From the cell containing the given text, extract its center point as (x, y) coordinate. 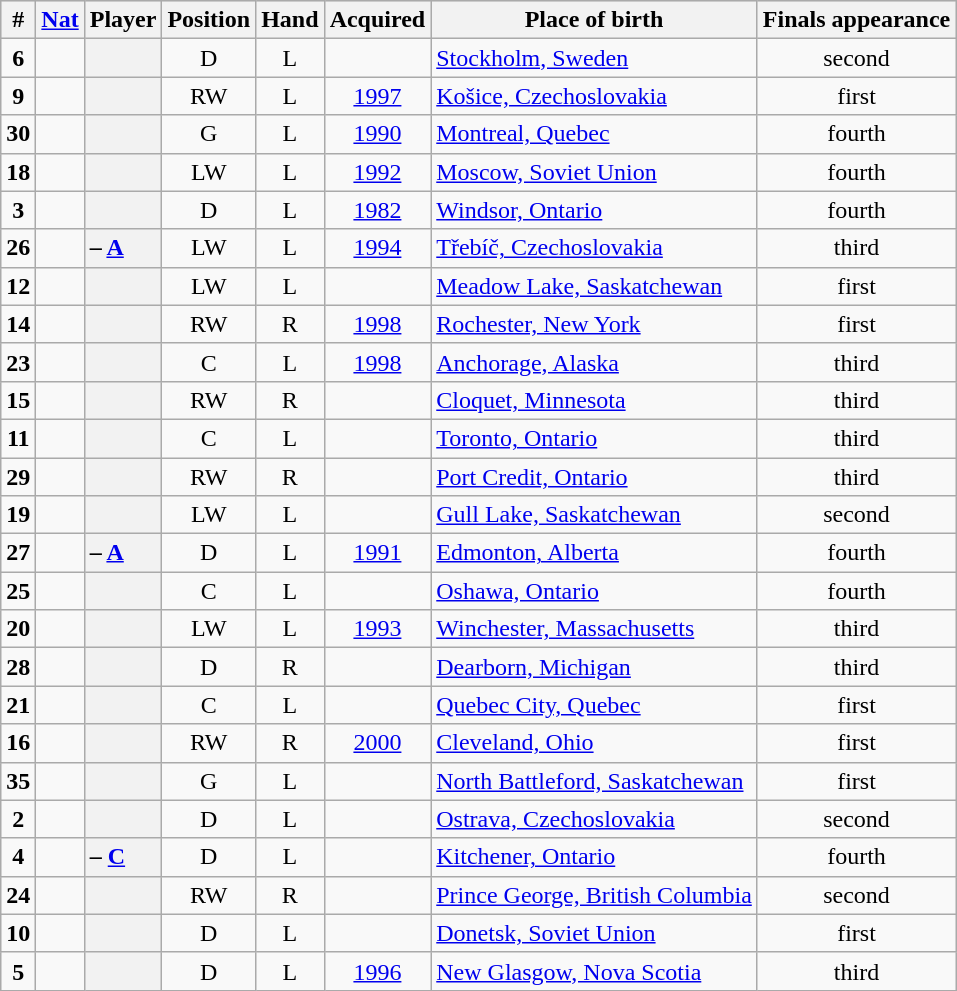
24 (18, 895)
Player (123, 20)
Košice, Czechoslovakia (594, 96)
21 (18, 705)
Toronto, Ontario (594, 438)
1993 (378, 629)
Rochester, New York (594, 324)
14 (18, 324)
Place of birth (594, 20)
Třebíč, Czechoslovakia (594, 248)
2000 (378, 743)
Cleveland, Ohio (594, 743)
35 (18, 781)
Anchorage, Alaska (594, 362)
6 (18, 58)
Edmonton, Alberta (594, 553)
3 (18, 210)
Stockholm, Sweden (594, 58)
Ostrava, Czechoslovakia (594, 819)
27 (18, 553)
1997 (378, 96)
12 (18, 286)
North Battleford, Saskatchewan (594, 781)
1996 (378, 971)
25 (18, 591)
1990 (378, 134)
1991 (378, 553)
– C (123, 857)
16 (18, 743)
Oshawa, Ontario (594, 591)
15 (18, 400)
# (18, 20)
New Glasgow, Nova Scotia (594, 971)
11 (18, 438)
Meadow Lake, Saskatchewan (594, 286)
Position (209, 20)
4 (18, 857)
19 (18, 515)
1994 (378, 248)
20 (18, 629)
1982 (378, 210)
30 (18, 134)
Quebec City, Quebec (594, 705)
Kitchener, Ontario (594, 857)
5 (18, 971)
10 (18, 933)
Moscow, Soviet Union (594, 172)
23 (18, 362)
Hand (290, 20)
26 (18, 248)
Port Credit, Ontario (594, 477)
Windsor, Ontario (594, 210)
Acquired (378, 20)
28 (18, 667)
1992 (378, 172)
Montreal, Quebec (594, 134)
Dearborn, Michigan (594, 667)
Prince George, British Columbia (594, 895)
Nat (60, 20)
29 (18, 477)
Winchester, Massachusetts (594, 629)
2 (18, 819)
9 (18, 96)
18 (18, 172)
Gull Lake, Saskatchewan (594, 515)
Donetsk, Soviet Union (594, 933)
Cloquet, Minnesota (594, 400)
Finals appearance (856, 20)
